Capture the cell that displays the provided text and extract its [X, Y] central coordinate. 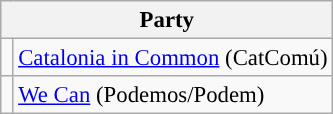
We Can (Podemos/Podem) [173, 95]
Catalonia in Common (CatComú) [173, 58]
Party [167, 20]
